Output the (X, Y) coordinate of the center of the cell containing the given text.  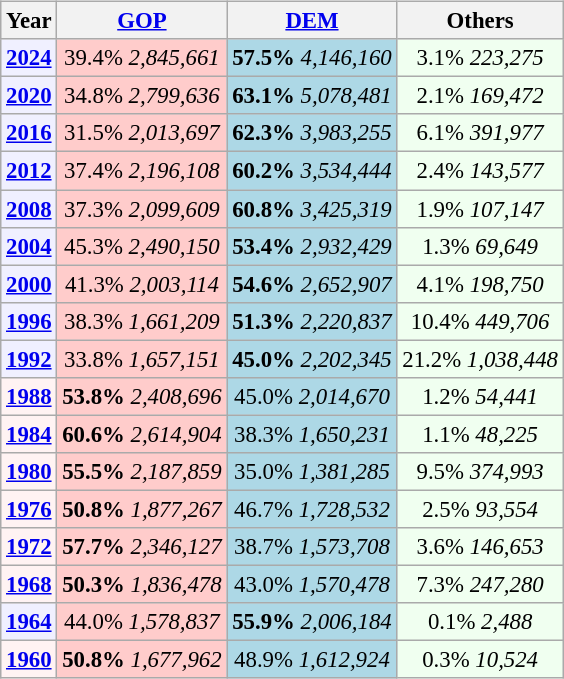
55.9% 2,006,184 (312, 622)
48.9% 1,612,924 (312, 660)
3.1% 223,275 (480, 58)
2016 (29, 133)
54.6% 2,652,907 (312, 284)
2004 (29, 246)
45.3% 2,490,150 (142, 246)
2008 (29, 209)
45.0% 2,014,670 (312, 396)
60.8% 3,425,319 (312, 209)
60.6% 2,614,904 (142, 434)
2012 (29, 171)
43.0% 1,570,478 (312, 584)
3.6% 146,653 (480, 547)
2020 (29, 96)
GOP (142, 21)
Others (480, 21)
38.3% 1,650,231 (312, 434)
57.7% 2,346,127 (142, 547)
1996 (29, 321)
57.5% 4,146,160 (312, 58)
63.1% 5,078,481 (312, 96)
51.3% 2,220,837 (312, 321)
60.2% 3,534,444 (312, 171)
50.8% 1,877,267 (142, 509)
2.4% 143,577 (480, 171)
0.1% 2,488 (480, 622)
37.3% 2,099,609 (142, 209)
46.7% 1,728,532 (312, 509)
44.0% 1,578,837 (142, 622)
1.3% 69,649 (480, 246)
2024 (29, 58)
1984 (29, 434)
1960 (29, 660)
1968 (29, 584)
10.4% 449,706 (480, 321)
1972 (29, 547)
50.3% 1,836,478 (142, 584)
2.1% 169,472 (480, 96)
1980 (29, 472)
1992 (29, 359)
39.4% 2,845,661 (142, 58)
45.0% 2,202,345 (312, 359)
1.1% 48,225 (480, 434)
50.8% 1,677,962 (142, 660)
53.4% 2,932,429 (312, 246)
Year (29, 21)
38.7% 1,573,708 (312, 547)
53.8% 2,408,696 (142, 396)
2000 (29, 284)
41.3% 2,003,114 (142, 284)
38.3% 1,661,209 (142, 321)
1.2% 54,441 (480, 396)
55.5% 2,187,859 (142, 472)
2.5% 93,554 (480, 509)
37.4% 2,196,108 (142, 171)
1988 (29, 396)
1976 (29, 509)
1964 (29, 622)
4.1% 198,750 (480, 284)
21.2% 1,038,448 (480, 359)
0.3% 10,524 (480, 660)
34.8% 2,799,636 (142, 96)
33.8% 1,657,151 (142, 359)
9.5% 374,993 (480, 472)
35.0% 1,381,285 (312, 472)
1.9% 107,147 (480, 209)
7.3% 247,280 (480, 584)
31.5% 2,013,697 (142, 133)
6.1% 391,977 (480, 133)
62.3% 3,983,255 (312, 133)
DEM (312, 21)
